Return the [X, Y] coordinate for the center point of the cell that contains the specified text.  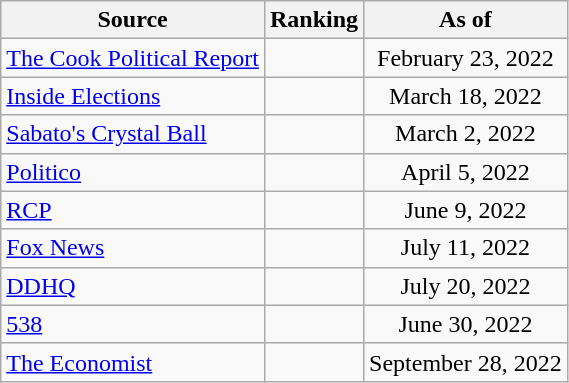
July 20, 2022 [466, 286]
Source [133, 20]
March 18, 2022 [466, 96]
DDHQ [133, 286]
February 23, 2022 [466, 58]
RCP [133, 210]
June 9, 2022 [466, 210]
July 11, 2022 [466, 248]
April 5, 2022 [466, 172]
Sabato's Crystal Ball [133, 134]
The Cook Political Report [133, 58]
June 30, 2022 [466, 324]
Inside Elections [133, 96]
March 2, 2022 [466, 134]
As of [466, 20]
The Economist [133, 362]
538 [133, 324]
Politico [133, 172]
Ranking [314, 20]
September 28, 2022 [466, 362]
Fox News [133, 248]
